Pinpoint the cell where the given text exists, returning its [x, y] midpoint coordinate. 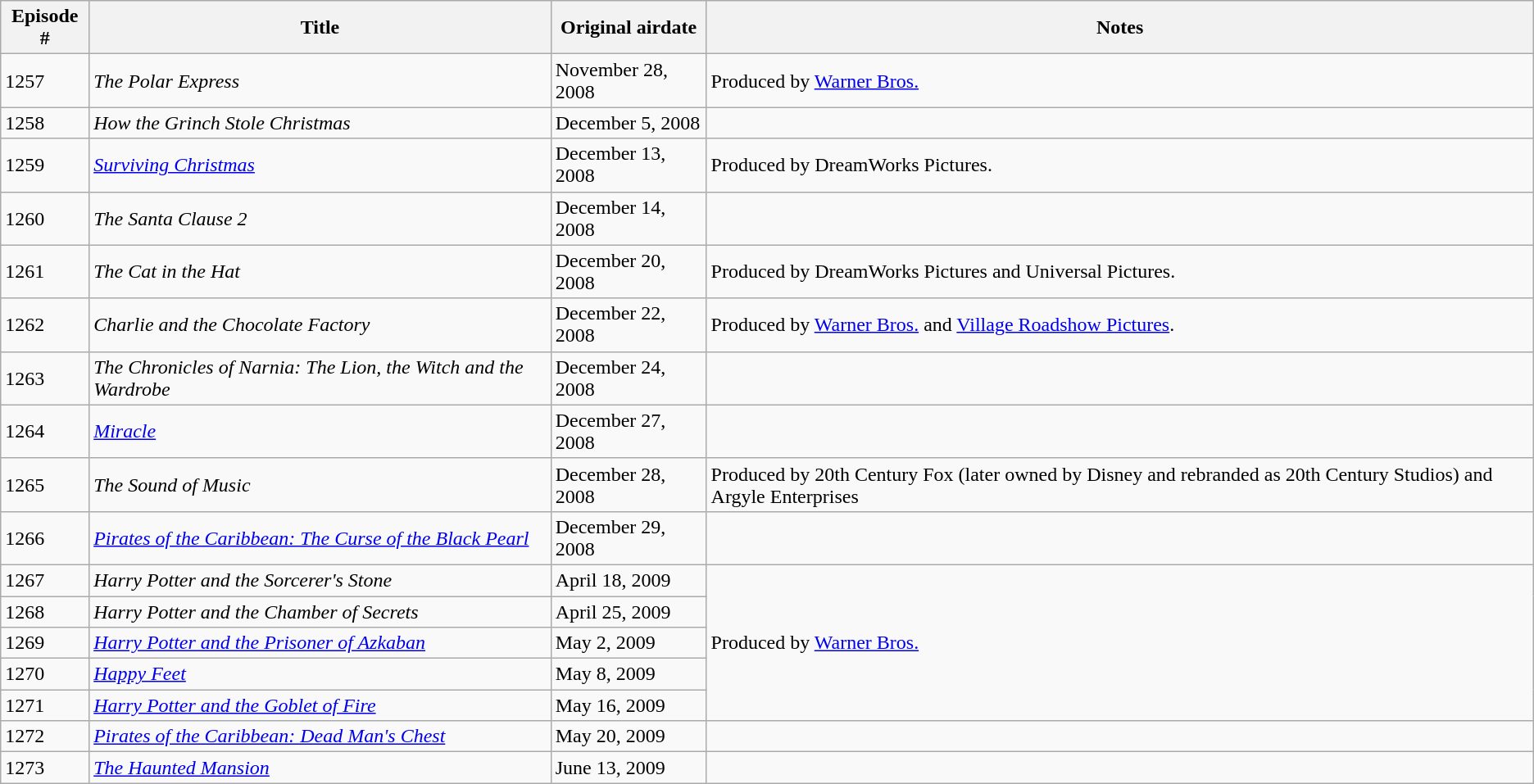
Harry Potter and the Prisoner of Azkaban [320, 643]
Pirates of the Caribbean: Dead Man's Chest [320, 736]
1266 [45, 537]
1265 [45, 485]
Miracle [320, 431]
The Sound of Music [320, 485]
May 16, 2009 [629, 705]
Happy Feet [320, 674]
December 20, 2008 [629, 272]
The Haunted Mansion [320, 768]
1261 [45, 272]
1264 [45, 431]
1267 [45, 580]
June 13, 2009 [629, 768]
May 2, 2009 [629, 643]
How the Grinch Stole Christmas [320, 123]
1257 [45, 80]
May 8, 2009 [629, 674]
The Santa Clause 2 [320, 218]
1273 [45, 768]
Produced by 20th Century Fox (later owned by Disney and rebranded as 20th Century Studios) and Argyle Enterprises [1119, 485]
December 28, 2008 [629, 485]
April 18, 2009 [629, 580]
December 5, 2008 [629, 123]
1263 [45, 378]
November 28, 2008 [629, 80]
Produced by Warner Bros. and Village Roadshow Pictures. [1119, 324]
May 20, 2009 [629, 736]
The Chronicles of Narnia: The Lion, the Witch and the Wardrobe [320, 378]
Pirates of the Caribbean: The Curse of the Black Pearl [320, 537]
1259 [45, 165]
April 25, 2009 [629, 612]
Charlie and the Chocolate Factory [320, 324]
1270 [45, 674]
Produced by DreamWorks Pictures. [1119, 165]
Original airdate [629, 28]
Produced by DreamWorks Pictures and Universal Pictures. [1119, 272]
1269 [45, 643]
1262 [45, 324]
1272 [45, 736]
Notes [1119, 28]
The Polar Express [320, 80]
The Cat in the Hat [320, 272]
December 24, 2008 [629, 378]
Episode # [45, 28]
December 13, 2008 [629, 165]
1271 [45, 705]
Surviving Christmas [320, 165]
December 22, 2008 [629, 324]
Harry Potter and the Goblet of Fire [320, 705]
December 29, 2008 [629, 537]
December 27, 2008 [629, 431]
December 14, 2008 [629, 218]
1258 [45, 123]
1260 [45, 218]
Harry Potter and the Chamber of Secrets [320, 612]
Harry Potter and the Sorcerer's Stone [320, 580]
1268 [45, 612]
Title [320, 28]
